Extract the [X, Y] coordinate from the center of the cell holding the provided text.  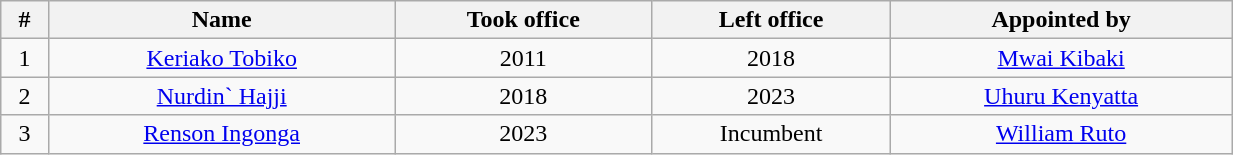
# [25, 20]
Name [222, 20]
Mwai Kibaki [1062, 58]
Left office [772, 20]
Renson Ingonga [222, 134]
Nurdin` Hajji [222, 96]
Keriako Tobiko [222, 58]
William Ruto [1062, 134]
Appointed by [1062, 20]
3 [25, 134]
Uhuru Kenyatta [1062, 96]
Incumbent [772, 134]
2011 [524, 58]
1 [25, 58]
Took office [524, 20]
2 [25, 96]
